Locate the cell with the specified text and output its (x, y) center coordinate. 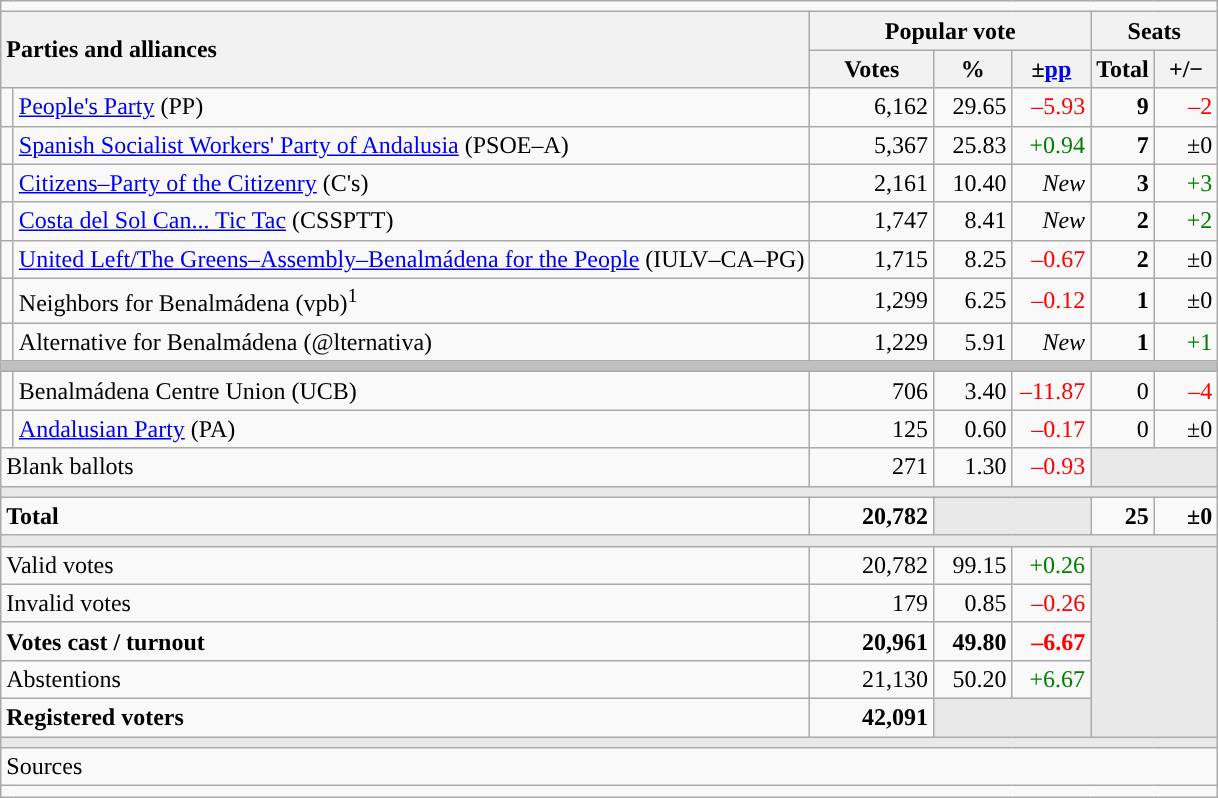
Spanish Socialist Workers' Party of Andalusia (PSOE–A) (412, 145)
125 (872, 429)
706 (872, 391)
–2 (1186, 107)
–6.67 (1052, 641)
21,130 (872, 679)
Benalmádena Centre Union (UCB) (412, 391)
Abstentions (406, 679)
99.15 (974, 565)
271 (872, 467)
% (974, 69)
25.83 (974, 145)
Costa del Sol Can... Tic Tac (CSSPTT) (412, 221)
1.30 (974, 467)
0.85 (974, 603)
2,161 (872, 183)
5,367 (872, 145)
20,961 (872, 641)
7 (1123, 145)
+6.67 (1052, 679)
1,229 (872, 342)
Andalusian Party (PA) (412, 429)
3.40 (974, 391)
People's Party (PP) (412, 107)
+0.26 (1052, 565)
–5.93 (1052, 107)
10.40 (974, 183)
Popular vote (950, 31)
Sources (610, 767)
Votes cast / turnout (406, 641)
49.80 (974, 641)
9 (1123, 107)
Seats (1154, 31)
+/− (1186, 69)
Blank ballots (406, 467)
Valid votes (406, 565)
Neighbors for Benalmádena (vpb)1 (412, 300)
Citizens–Party of the Citizenry (C's) (412, 183)
–4 (1186, 391)
1,715 (872, 259)
+3 (1186, 183)
–0.67 (1052, 259)
8.41 (974, 221)
Alternative for Benalmádena (@lternativa) (412, 342)
42,091 (872, 718)
+1 (1186, 342)
29.65 (974, 107)
8.25 (974, 259)
Invalid votes (406, 603)
0.60 (974, 429)
–11.87 (1052, 391)
+0.94 (1052, 145)
6.25 (974, 300)
1,299 (872, 300)
Votes (872, 69)
±pp (1052, 69)
United Left/The Greens–Assembly–Benalmádena for the People (IULV–CA–PG) (412, 259)
50.20 (974, 679)
5.91 (974, 342)
–0.12 (1052, 300)
25 (1123, 516)
+2 (1186, 221)
1,747 (872, 221)
Parties and alliances (406, 50)
3 (1123, 183)
6,162 (872, 107)
179 (872, 603)
–0.26 (1052, 603)
–0.17 (1052, 429)
Registered voters (406, 718)
–0.93 (1052, 467)
